For the text-containing cell, return its midpoint in [X, Y] coordinate format. 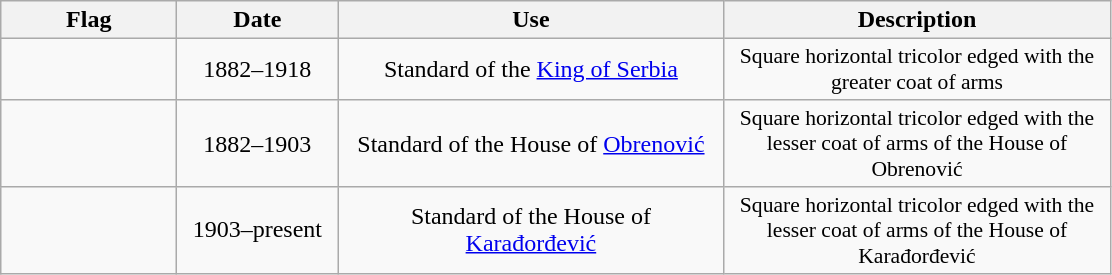
Square horizontal tricolor edged with the greater coat of arms [917, 70]
1882–1918 [258, 70]
Standard of the House of Karađorđević [531, 230]
Use [531, 20]
Standard of the King of Serbia [531, 70]
Square horizontal tricolor edged with the lesser coat of arms of the House of Karađorđević [917, 230]
Description [917, 20]
1903–present [258, 230]
Standard of the House of Obrenović [531, 144]
Date [258, 20]
Flag [89, 20]
Square horizontal tricolor edged with the lesser coat of arms of the House of Obrenović [917, 144]
1882–1903 [258, 144]
